Output the [X, Y] coordinate of the center of the cell containing the given text.  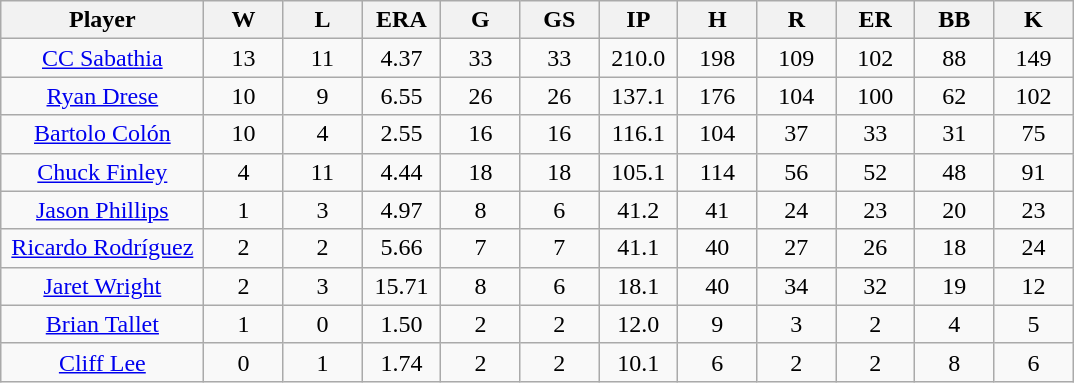
R [796, 20]
88 [954, 58]
6.55 [402, 96]
Brian Tallet [102, 324]
105.1 [638, 172]
2.55 [402, 134]
27 [796, 248]
19 [954, 286]
Bartolo Colón [102, 134]
198 [718, 58]
20 [954, 210]
4.37 [402, 58]
Chuck Finley [102, 172]
12 [1034, 286]
5.66 [402, 248]
13 [244, 58]
4.97 [402, 210]
IP [638, 20]
CC Sabathia [102, 58]
Player [102, 20]
91 [1034, 172]
41.2 [638, 210]
H [718, 20]
109 [796, 58]
210.0 [638, 58]
12.0 [638, 324]
176 [718, 96]
37 [796, 134]
GS [560, 20]
52 [876, 172]
41.1 [638, 248]
137.1 [638, 96]
Ricardo Rodríguez [102, 248]
Jaret Wright [102, 286]
18.1 [638, 286]
10.1 [638, 362]
BB [954, 20]
1.74 [402, 362]
Jason Phillips [102, 210]
100 [876, 96]
56 [796, 172]
48 [954, 172]
34 [796, 286]
Cliff Lee [102, 362]
149 [1034, 58]
ERA [402, 20]
1.50 [402, 324]
116.1 [638, 134]
31 [954, 134]
62 [954, 96]
ER [876, 20]
K [1034, 20]
32 [876, 286]
15.71 [402, 286]
41 [718, 210]
75 [1034, 134]
L [322, 20]
G [480, 20]
114 [718, 172]
Ryan Drese [102, 96]
4.44 [402, 172]
W [244, 20]
5 [1034, 324]
